From the cell containing the given text, extract its center point as [X, Y] coordinate. 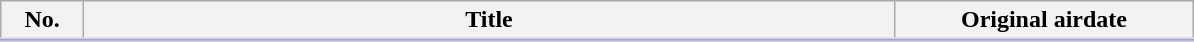
Title [490, 21]
Original airdate [1044, 21]
No. [42, 21]
